Return the [X, Y] coordinate for the center point of the cell that contains the specified text.  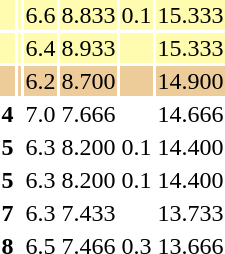
8.833 [88, 15]
7.433 [88, 213]
6.6 [40, 15]
7.0 [40, 114]
6.4 [40, 48]
4 [8, 114]
14.666 [190, 114]
7 [8, 213]
6.2 [40, 81]
8.700 [88, 81]
7.666 [88, 114]
8.933 [88, 48]
14.900 [190, 81]
13.733 [190, 213]
